Locate the cell with the specified text and output its [x, y] center coordinate. 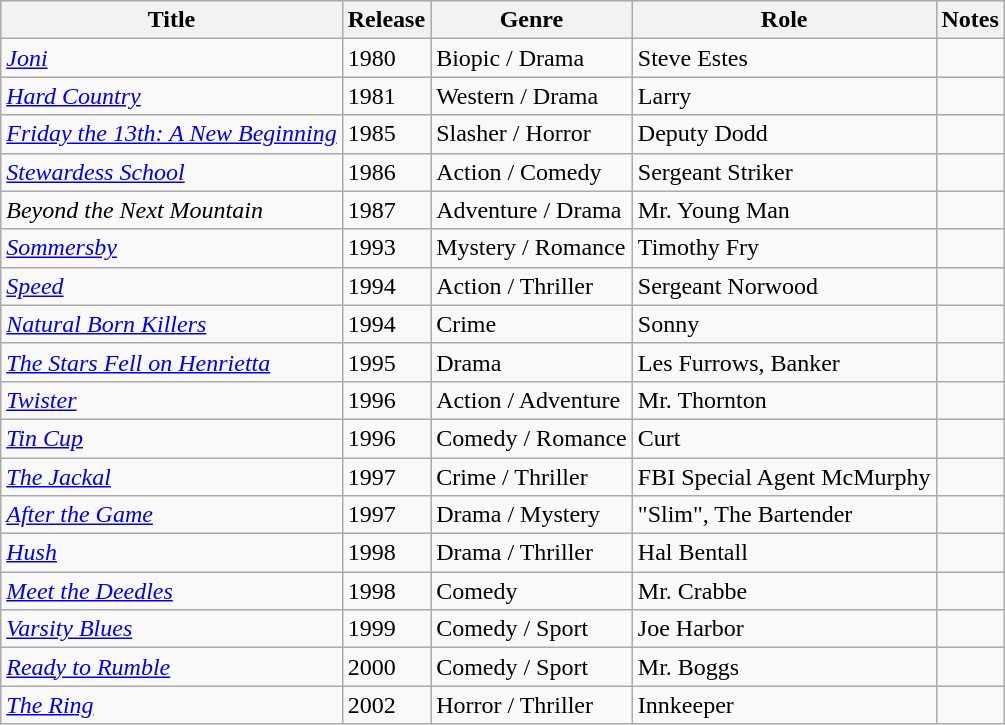
Meet the Deedles [172, 591]
Les Furrows, Banker [784, 362]
Comedy / Romance [532, 438]
Sergeant Striker [784, 172]
After the Game [172, 515]
Speed [172, 286]
Title [172, 20]
Larry [784, 96]
Curt [784, 438]
Beyond the Next Mountain [172, 210]
1980 [386, 58]
Sergeant Norwood [784, 286]
The Jackal [172, 477]
Deputy Dodd [784, 134]
Varsity Blues [172, 629]
Hush [172, 553]
Mr. Thornton [784, 400]
Slasher / Horror [532, 134]
Ready to Rumble [172, 667]
1995 [386, 362]
Action / Thriller [532, 286]
Sommersby [172, 248]
Adventure / Drama [532, 210]
1999 [386, 629]
Comedy [532, 591]
Natural Born Killers [172, 324]
2000 [386, 667]
The Ring [172, 705]
Action / Comedy [532, 172]
Crime / Thriller [532, 477]
Role [784, 20]
Hal Bentall [784, 553]
2002 [386, 705]
Friday the 13th: A New Beginning [172, 134]
"Slim", The Bartender [784, 515]
Joni [172, 58]
Crime [532, 324]
1993 [386, 248]
Mr. Crabbe [784, 591]
Hard Country [172, 96]
Joe Harbor [784, 629]
Steve Estes [784, 58]
Genre [532, 20]
The Stars Fell on Henrietta [172, 362]
Notes [970, 20]
Innkeeper [784, 705]
Biopic / Drama [532, 58]
Horror / Thriller [532, 705]
Action / Adventure [532, 400]
Mr. Young Man [784, 210]
Drama / Mystery [532, 515]
Stewardess School [172, 172]
Timothy Fry [784, 248]
1987 [386, 210]
Tin Cup [172, 438]
Drama / Thriller [532, 553]
1981 [386, 96]
1986 [386, 172]
Sonny [784, 324]
FBI Special Agent McMurphy [784, 477]
Mr. Boggs [784, 667]
Drama [532, 362]
1985 [386, 134]
Mystery / Romance [532, 248]
Release [386, 20]
Western / Drama [532, 96]
Twister [172, 400]
